Find where the given text appears and provide that cell's center as (X, Y) coordinate. 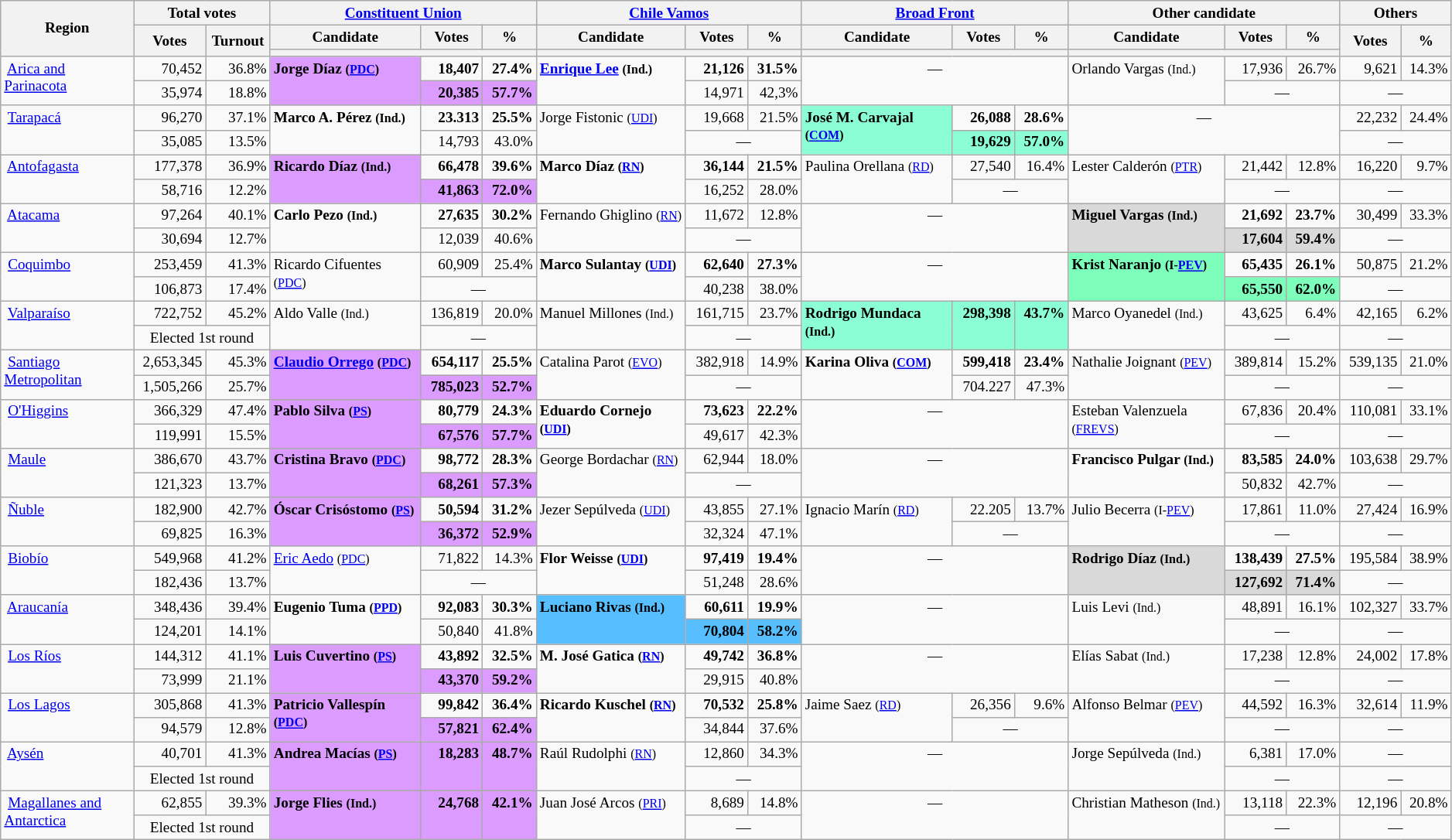
Elías Sabat (Ind.) (1146, 668)
32,324 (716, 534)
21,126 (716, 69)
Juan José Arcos (PRI) (611, 815)
12.7% (238, 240)
16,220 (1371, 167)
66,478 (451, 167)
Magallanes and Antarctica (67, 815)
41.1% (238, 656)
29,915 (716, 681)
73,623 (716, 411)
Constituent Union (403, 13)
43,625 (1256, 313)
Jaime Saez (RD) (877, 718)
24,768 (451, 815)
Others (1396, 13)
Ricardo Díaz (Ind.) (345, 179)
Other candidate (1204, 13)
34,844 (716, 729)
Nathalie Joignant (PEV) (1146, 374)
27,424 (1371, 509)
30.2% (510, 216)
182,436 (170, 582)
22,232 (1371, 118)
62,855 (170, 803)
71,822 (451, 558)
Antofagasta (67, 179)
42,3% (775, 94)
43,370 (451, 681)
12.2% (238, 191)
26.7% (1314, 69)
Cristina Bravo (PDC) (345, 472)
722,752 (170, 313)
50,832 (1256, 485)
42.3% (775, 436)
47.1% (775, 534)
Valparaíso (67, 325)
67,576 (451, 436)
2,653,345 (170, 363)
44,592 (1256, 705)
119,991 (170, 436)
42,165 (1371, 313)
Ricardo Kuschel (RN) (611, 718)
Enrique Lee (Ind.) (611, 80)
65,550 (1256, 289)
94,579 (170, 729)
65,435 (1256, 265)
26,088 (983, 118)
177,378 (170, 167)
785,023 (451, 387)
106,873 (170, 289)
42.1% (510, 815)
20.4% (1314, 411)
96,270 (170, 118)
17,936 (1256, 69)
40,701 (170, 754)
24.4% (1426, 118)
Orlando Vargas (Ind.) (1146, 80)
27,635 (451, 216)
6.4% (1314, 313)
18.8% (238, 94)
Coquimbo (67, 277)
35,974 (170, 94)
Jorge Flies (Ind.) (345, 815)
16,252 (716, 191)
11.9% (1426, 705)
48,891 (1256, 607)
32,614 (1371, 705)
58,716 (170, 191)
549,968 (170, 558)
22.3% (1314, 803)
9.7% (1426, 167)
386,670 (170, 460)
Manuel Millones (Ind.) (611, 325)
67,836 (1256, 411)
57,821 (451, 729)
16.4% (1041, 167)
38.0% (775, 289)
Andrea Macías (PS) (345, 766)
30,499 (1371, 216)
36,144 (716, 167)
Jorge Díaz (PDC) (345, 80)
15.5% (238, 436)
21.0% (1426, 363)
52.9% (510, 534)
21,442 (1256, 167)
Atacama (67, 227)
31.5% (775, 69)
19.9% (775, 607)
Rodrigo Díaz (Ind.) (1146, 571)
704.227 (983, 387)
6.2% (1426, 313)
Raúl Rudolphi (RN) (611, 766)
37.1% (238, 118)
71.4% (1314, 582)
73,999 (170, 681)
49,617 (716, 436)
14.9% (775, 363)
22.205 (983, 509)
17,604 (1256, 240)
14.1% (238, 632)
43,855 (716, 509)
30,694 (170, 240)
50,840 (451, 632)
25.7% (238, 387)
José M. Carvajal (COM) (877, 130)
17.0% (1314, 754)
98,772 (451, 460)
24.3% (510, 411)
58.2% (775, 632)
70,532 (716, 705)
52.7% (510, 387)
21.2% (1426, 265)
Araucanía (67, 619)
110,081 (1371, 411)
539,135 (1371, 363)
Los Lagos (67, 718)
41.8% (510, 632)
50,594 (451, 509)
18.0% (775, 460)
Jorge Fistonic (UDI) (611, 130)
Ignacio Marín (RD) (877, 521)
20,385 (451, 94)
12,860 (716, 754)
70,452 (170, 69)
99,842 (451, 705)
23.4% (1041, 363)
Christian Matheson (Ind.) (1146, 815)
382,918 (716, 363)
253,459 (170, 265)
72.0% (510, 191)
Catalina Parot (EVO) (611, 374)
68,261 (451, 485)
103,638 (1371, 460)
83,585 (1256, 460)
127,692 (1256, 582)
Miguel Vargas (Ind.) (1146, 227)
19,668 (716, 118)
21,692 (1256, 216)
305,868 (170, 705)
20.0% (510, 313)
11.0% (1314, 509)
19,629 (983, 142)
70,804 (716, 632)
24,002 (1371, 656)
49,742 (716, 656)
138,439 (1256, 558)
Jezer Sepúlveda (UDI) (611, 521)
Fernando Ghiglino (RN) (611, 227)
34.3% (775, 754)
40,238 (716, 289)
Esteban Valenzuela (FREVS) (1146, 424)
Tarapacá (67, 130)
13,118 (1256, 803)
60,611 (716, 607)
Total votes (202, 13)
19.4% (775, 558)
654,117 (451, 363)
182,900 (170, 509)
121,323 (170, 485)
47.4% (238, 411)
36.4% (510, 705)
Marco Díaz (RN) (611, 179)
Karina Oliva (COM) (877, 374)
21.1% (238, 681)
Lester Calderón (PTR) (1146, 179)
Flor Weisse (UDI) (611, 571)
24.0% (1314, 460)
Jorge Sepúlveda (Ind.) (1146, 766)
23.313 (451, 118)
45.3% (238, 363)
Claudio Orrego (PDC) (345, 374)
35,085 (170, 142)
30.3% (510, 607)
28.3% (510, 460)
26,356 (983, 705)
60,909 (451, 265)
31.2% (510, 509)
Eduardo Cornejo (UDI) (611, 424)
348,436 (170, 607)
27.4% (510, 69)
25.4% (510, 265)
144,312 (170, 656)
20.8% (1426, 803)
9,621 (1371, 69)
41,863 (451, 191)
15.2% (1314, 363)
43.0% (510, 142)
92,083 (451, 607)
97,264 (170, 216)
13.5% (238, 142)
Ñuble (67, 521)
25.8% (775, 705)
48.7% (510, 766)
50,875 (1371, 265)
Aldo Valle (Ind.) (345, 325)
George Bordachar (RN) (611, 472)
Santiago Metropolitan (67, 374)
14,793 (451, 142)
Los Ríos (67, 668)
11,672 (716, 216)
Region (67, 29)
Marco Oyanedel (Ind.) (1146, 325)
14,971 (716, 94)
57.0% (1041, 142)
Luis Levi (Ind.) (1146, 619)
27,540 (983, 167)
Aysén (67, 766)
80,779 (451, 411)
136,819 (451, 313)
36.9% (238, 167)
40.1% (238, 216)
59.2% (510, 681)
Biobío (67, 571)
17,861 (1256, 509)
12,039 (451, 240)
41.2% (238, 558)
O'Higgins (67, 424)
59.4% (1314, 240)
6,381 (1256, 754)
Alfonso Belmar (PEV) (1146, 718)
Carlo Pezo (Ind.) (345, 227)
Luis Cuvertino (PS) (345, 668)
37.6% (775, 729)
27.3% (775, 265)
102,327 (1371, 607)
29.7% (1426, 460)
Pablo Silva (PS) (345, 424)
Eric Aedo (PDC) (345, 571)
97,419 (716, 558)
39.6% (510, 167)
Broad Front (934, 13)
69,825 (170, 534)
12,196 (1371, 803)
62,640 (716, 265)
Francisco Pulgar (Ind.) (1146, 472)
8,689 (716, 803)
298,398 (983, 325)
22.2% (775, 411)
18,407 (451, 69)
57.3% (510, 485)
32.5% (510, 656)
27.5% (1314, 558)
Óscar Crisóstomo (PS) (345, 521)
14.8% (775, 803)
39.4% (238, 607)
16.1% (1314, 607)
40.6% (510, 240)
18,283 (451, 766)
33.3% (1426, 216)
43,892 (451, 656)
45.2% (238, 313)
Marco A. Pérez (Ind.) (345, 130)
366,329 (170, 411)
17.4% (238, 289)
Rodrigo Mundaca (Ind.) (877, 325)
33.7% (1426, 607)
17.8% (1426, 656)
Chile Vamos (668, 13)
124,201 (170, 632)
Luciano Rivas (Ind.) (611, 619)
27.1% (775, 509)
Eugenio Tuma (PPD) (345, 619)
28.0% (775, 191)
62,944 (716, 460)
Marco Sulantay (UDI) (611, 277)
389,814 (1256, 363)
62.0% (1314, 289)
Patricio Vallespín (PDC) (345, 718)
16.9% (1426, 509)
26.1% (1314, 265)
9.6% (1041, 705)
51,248 (716, 582)
599,418 (983, 363)
36,372 (451, 534)
Krist Naranjo (I-PEV) (1146, 277)
1,505,266 (170, 387)
Julio Becerra (I-PEV) (1146, 521)
47.3% (1041, 387)
38.9% (1426, 558)
M. José Gatica (RN) (611, 668)
Paulina Orellana (RD) (877, 179)
62.4% (510, 729)
195,584 (1371, 558)
Turnout (238, 40)
33.1% (1426, 411)
Ricardo Cifuentes (PDC) (345, 277)
17,238 (1256, 656)
40.8% (775, 681)
161,715 (716, 313)
39.3% (238, 803)
Arica and Parinacota (67, 80)
Maule (67, 472)
